Output the (X, Y) coordinate of the center of the cell containing the given text.  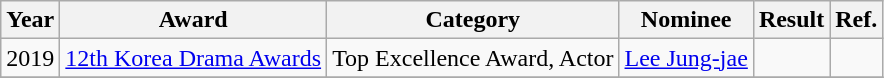
Year (30, 20)
Nominee (686, 20)
Top Excellence Award, Actor (473, 58)
Award (194, 20)
12th Korea Drama Awards (194, 58)
Result (791, 20)
2019 (30, 58)
Category (473, 20)
Lee Jung-jae (686, 58)
Ref. (856, 20)
